Determine the [x, y] coordinate at the center of the cell enclosing the given text.  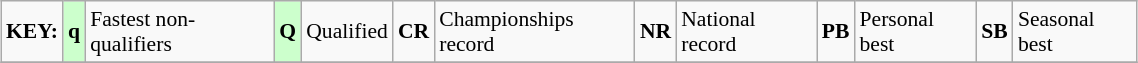
q [74, 32]
Seasonal best [1075, 32]
NR [656, 32]
National record [746, 32]
SB [994, 32]
Q [288, 32]
PB [836, 32]
Fastest non-qualifiers [180, 32]
Qualified [347, 32]
Personal best [916, 32]
KEY: [32, 32]
Championships record [534, 32]
CR [414, 32]
